Identify which cell holds the provided text, then report its [x, y] central coordinate. 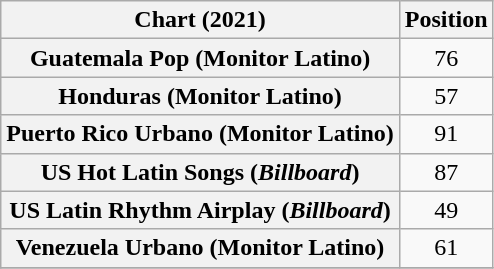
49 [446, 210]
Venezuela Urbano (Monitor Latino) [200, 248]
Chart (2021) [200, 20]
Puerto Rico Urbano (Monitor Latino) [200, 134]
57 [446, 96]
91 [446, 134]
US Latin Rhythm Airplay (Billboard) [200, 210]
Honduras (Monitor Latino) [200, 96]
Guatemala Pop (Monitor Latino) [200, 58]
87 [446, 172]
US Hot Latin Songs (Billboard) [200, 172]
Position [446, 20]
61 [446, 248]
76 [446, 58]
